Locate the cell with the specified text and output its [X, Y] center coordinate. 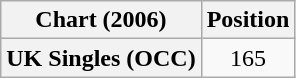
UK Singles (OCC) [101, 58]
165 [248, 58]
Chart (2006) [101, 20]
Position [248, 20]
